Locate the cell with the specified text and output its (x, y) center coordinate. 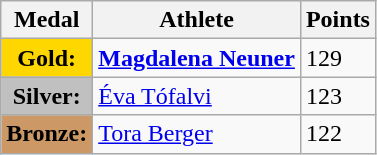
Éva Tófalvi (197, 96)
123 (338, 96)
Points (338, 20)
Bronze: (47, 134)
129 (338, 58)
122 (338, 134)
Athlete (197, 20)
Medal (47, 20)
Magdalena Neuner (197, 58)
Silver: (47, 96)
Gold: (47, 58)
Tora Berger (197, 134)
